Return [x, y] of the center of cell containing provided text 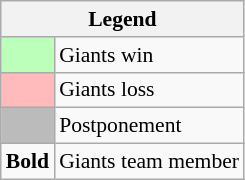
Bold [28, 162]
Giants win [149, 55]
Legend [122, 19]
Giants team member [149, 162]
Postponement [149, 126]
Giants loss [149, 90]
